Find where the given text appears and provide that cell's center as [x, y] coordinate. 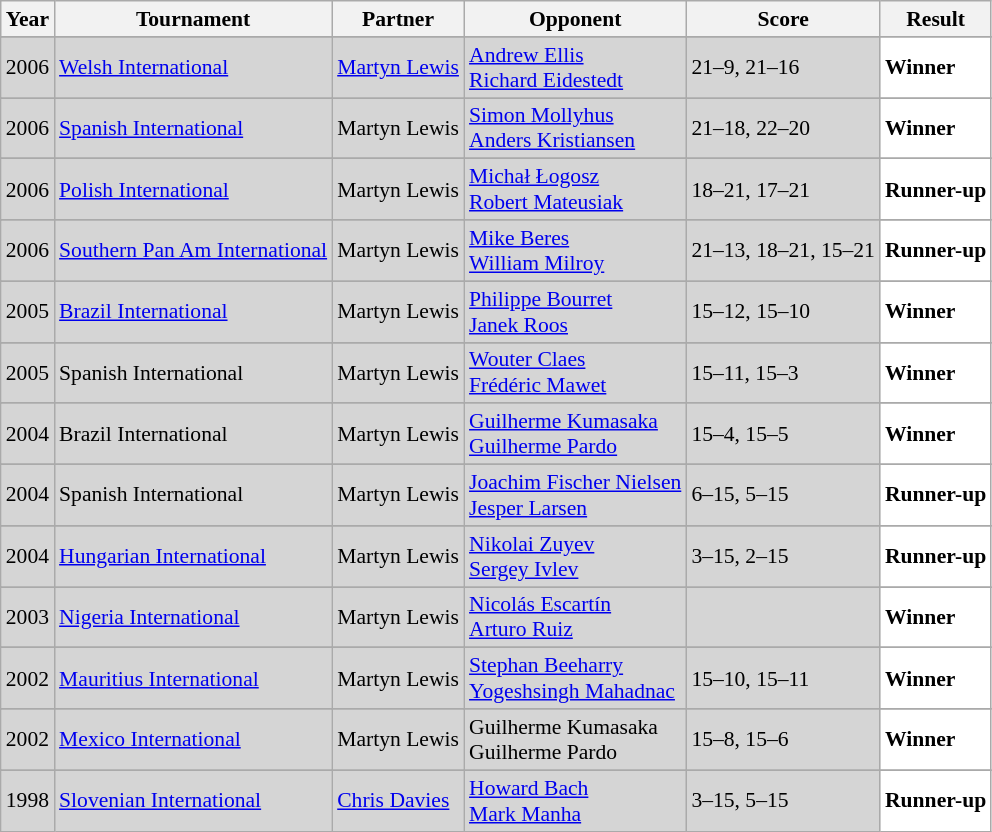
Nicolás Escartín Arturo Ruiz [575, 618]
Nigeria International [193, 618]
Result [936, 19]
21–9, 21–16 [783, 68]
Nikolai Zuyev Sergey Ivlev [575, 556]
18–21, 17–21 [783, 190]
2003 [28, 618]
Wouter Claes Frédéric Mawet [575, 372]
15–4, 15–5 [783, 434]
Welsh International [193, 68]
Joachim Fischer Nielsen Jesper Larsen [575, 496]
Slovenian International [193, 800]
3–15, 5–15 [783, 800]
15–12, 15–10 [783, 312]
15–8, 15–6 [783, 740]
Tournament [193, 19]
Mike Beres William Milroy [575, 250]
Michał Łogosz Robert Mateusiak [575, 190]
15–10, 15–11 [783, 678]
Mexico International [193, 740]
Score [783, 19]
15–11, 15–3 [783, 372]
Southern Pan Am International [193, 250]
1998 [28, 800]
21–13, 18–21, 15–21 [783, 250]
6–15, 5–15 [783, 496]
Partner [398, 19]
Philippe Bourret Janek Roos [575, 312]
Polish International [193, 190]
Mauritius International [193, 678]
Hungarian International [193, 556]
Opponent [575, 19]
21–18, 22–20 [783, 128]
Chris Davies [398, 800]
Year [28, 19]
Howard Bach Mark Manha [575, 800]
Simon Mollyhus Anders Kristiansen [575, 128]
Andrew Ellis Richard Eidestedt [575, 68]
3–15, 2–15 [783, 556]
Stephan Beeharry Yogeshsingh Mahadnac [575, 678]
